Find where the given text appears and provide that cell's center as [x, y] coordinate. 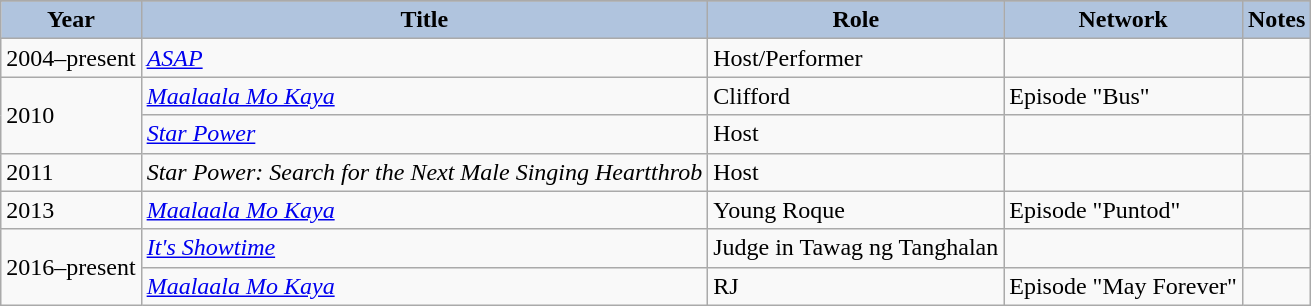
Judge in Tawag ng Tanghalan [856, 248]
ASAP [424, 58]
2013 [71, 210]
Title [424, 20]
Notes [1276, 20]
Episode "May Forever" [1124, 286]
Star Power [424, 134]
Episode "Puntod" [1124, 210]
2016–present [71, 267]
Host/Performer [856, 58]
2010 [71, 115]
Star Power: Search for the Next Male Singing Heartthrob [424, 172]
Young Roque [856, 210]
2004–present [71, 58]
Role [856, 20]
Network [1124, 20]
2011 [71, 172]
Clifford [856, 96]
It's Showtime [424, 248]
RJ [856, 286]
Year [71, 20]
Episode "Bus" [1124, 96]
